Capture the cell that displays the provided text and extract its [X, Y] central coordinate. 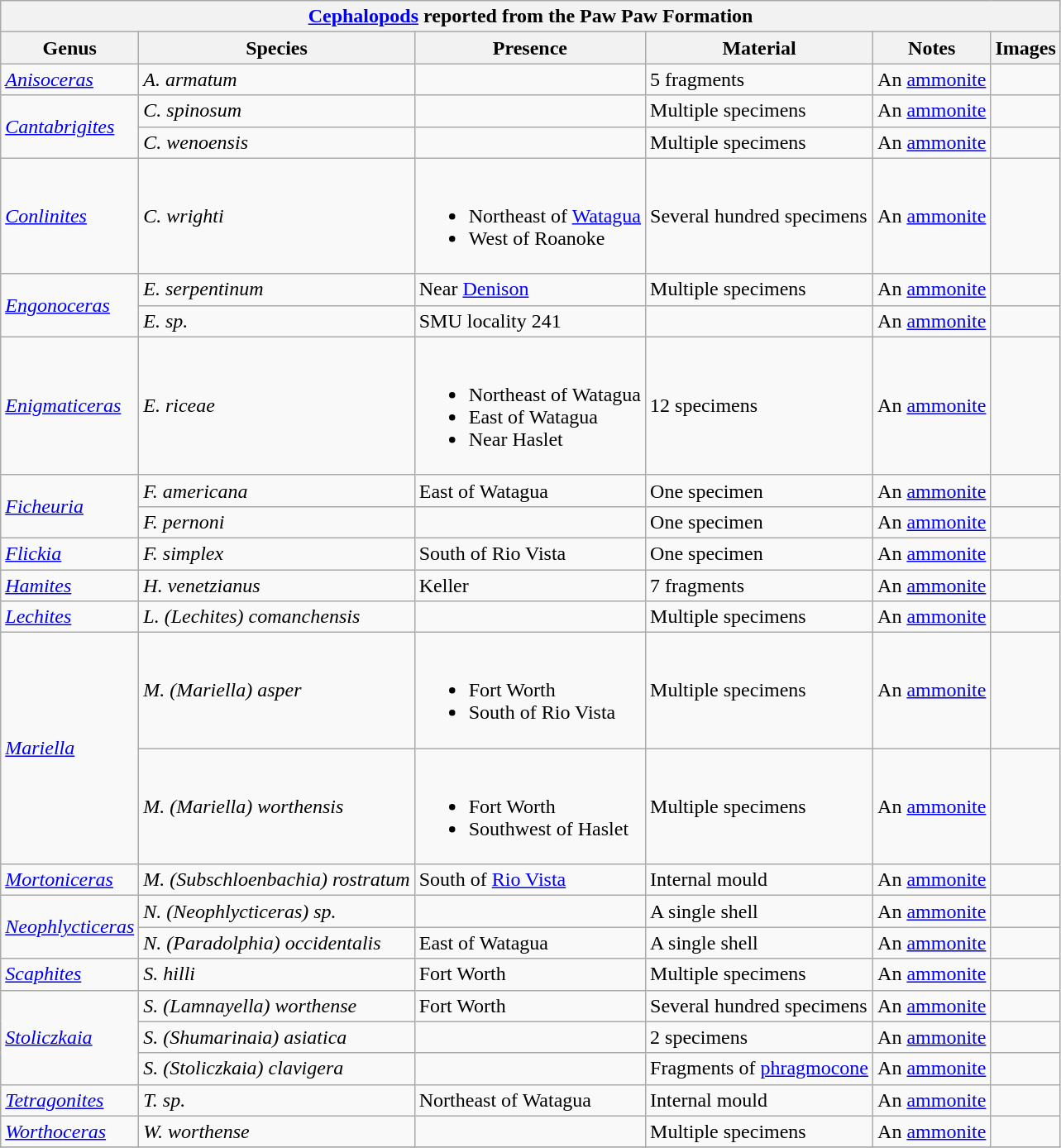
Northeast of WataguaEast of WataguaNear Haslet [529, 405]
S. hilli [276, 974]
E. riceae [276, 405]
C. wenoensis [276, 142]
Material [759, 48]
Northeast of WataguaWest of Roanoke [529, 216]
F. simplex [276, 553]
Species [276, 48]
H. venetzianus [276, 585]
Presence [529, 48]
N. (Neophlycticeras) sp. [276, 911]
Cantabrigites [69, 127]
M. (Mariella) worthensis [276, 806]
N. (Paradolphia) occidentalis [276, 943]
C. spinosum [276, 111]
Tetragonites [69, 1100]
Neophlycticeras [69, 927]
Mariella [69, 749]
Near Denison [529, 289]
Worthoceras [69, 1131]
Notes [932, 48]
Enigmaticeras [69, 405]
Conlinites [69, 216]
Fort WorthSouth of Rio Vista [529, 691]
M. (Subschloenbachia) rostratum [276, 880]
SMU locality 241 [529, 321]
T. sp. [276, 1100]
Images [1025, 48]
M. (Mariella) asper [276, 691]
F. pernoni [276, 522]
5 fragments [759, 79]
E. serpentinum [276, 289]
Scaphites [69, 974]
Mortoniceras [69, 880]
F. americana [276, 490]
Northeast of Watagua [529, 1100]
Fort WorthSouthwest of Haslet [529, 806]
S. (Stoliczkaia) clavigera [276, 1069]
Keller [529, 585]
Stoliczkaia [69, 1037]
12 specimens [759, 405]
Cephalopods reported from the Paw Paw Formation [531, 17]
Fragments of phragmocone [759, 1069]
Hamites [69, 585]
W. worthense [276, 1131]
Ficheuria [69, 506]
Lechites [69, 617]
S. (Shumarinaia) asiatica [276, 1037]
E. sp. [276, 321]
2 specimens [759, 1037]
Anisoceras [69, 79]
Flickia [69, 553]
A. armatum [276, 79]
7 fragments [759, 585]
Genus [69, 48]
S. (Lamnayella) worthense [276, 1006]
L. (Lechites) comanchensis [276, 617]
C. wrighti [276, 216]
Engonoceras [69, 305]
